Find where the given text appears and provide that cell's center as [x, y] coordinate. 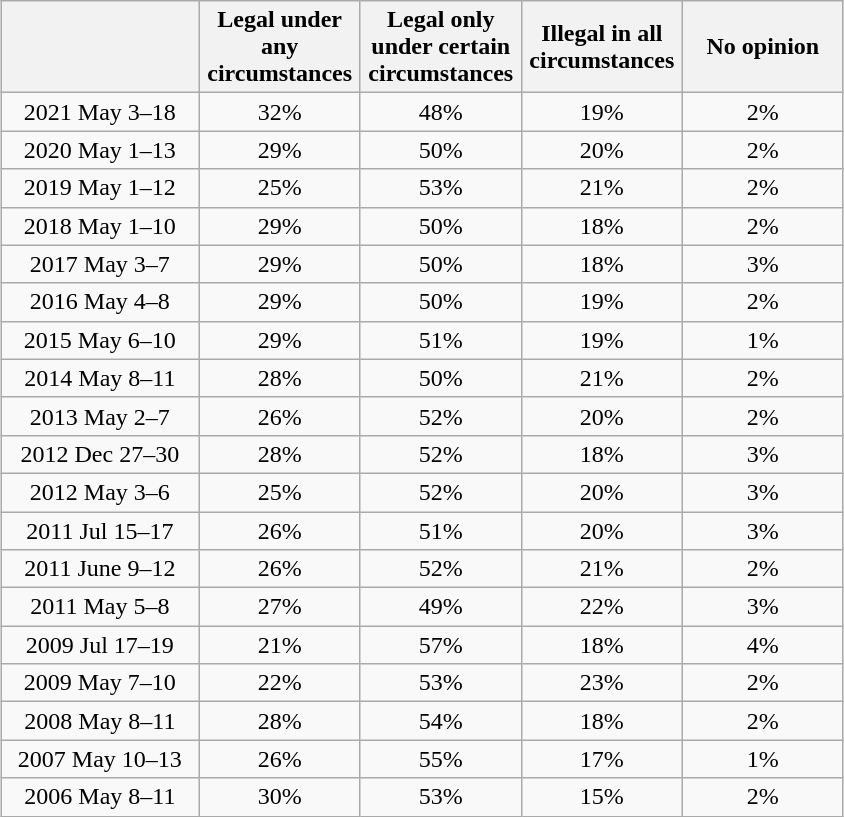
30% [280, 797]
2016 May 4–8 [100, 302]
2019 May 1–12 [100, 188]
2020 May 1–13 [100, 150]
2009 Jul 17–19 [100, 645]
49% [440, 607]
2009 May 7–10 [100, 683]
57% [440, 645]
2008 May 8–11 [100, 721]
2012 Dec 27–30 [100, 454]
2014 May 8–11 [100, 378]
15% [602, 797]
17% [602, 759]
2017 May 3–7 [100, 264]
Legal under any circumstances [280, 47]
54% [440, 721]
2012 May 3–6 [100, 492]
2011 May 5–8 [100, 607]
55% [440, 759]
27% [280, 607]
No opinion [762, 47]
2011 Jul 15–17 [100, 531]
2013 May 2–7 [100, 416]
2018 May 1–10 [100, 226]
32% [280, 112]
48% [440, 112]
2007 May 10–13 [100, 759]
Legal only under certain circumstances [440, 47]
Illegal in all circumstances [602, 47]
2006 May 8–11 [100, 797]
23% [602, 683]
2011 June 9–12 [100, 569]
2015 May 6–10 [100, 340]
4% [762, 645]
2021 May 3–18 [100, 112]
